Determine the [X, Y] coordinate at the center of the cell enclosing the given text.  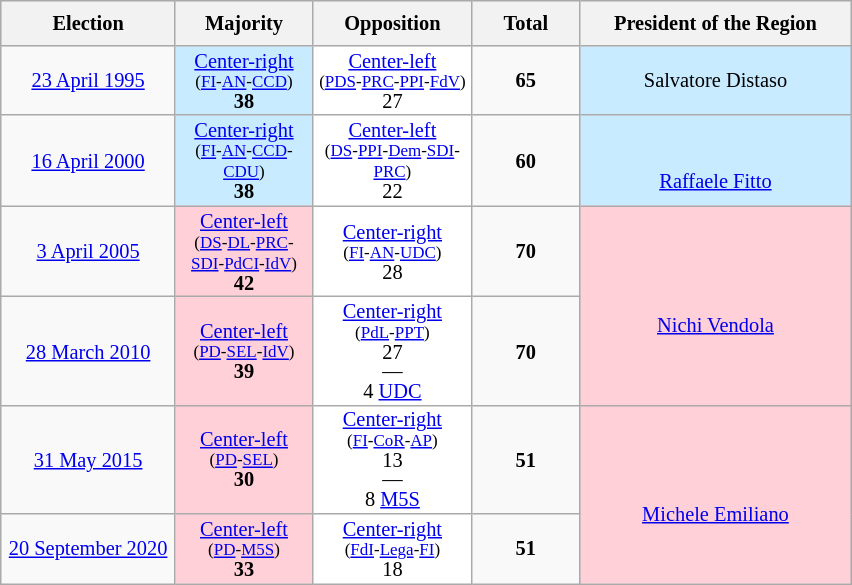
Center-left(PDS-PRC-PPI-FdV)27 [393, 80]
60 [526, 160]
Nichi Vendola [715, 306]
28 March 2010 [88, 350]
President of the Region [715, 22]
Center-right(FdI-Lega-FI)18 [393, 549]
Center-right(FI-CoR-AP)13—8 M5S [393, 460]
Salvatore Distaso [715, 80]
Majority [244, 22]
65 [526, 80]
Center-left(DS-DL-PRC-SDI-PdCI-IdV)42 [244, 252]
Center-left(PD-SEL-IdV)39 [244, 350]
Raffaele Fitto [715, 160]
Center-left(DS-PPI-Dem-SDI-PRC)22 [393, 160]
23 April 1995 [88, 80]
Center-right(FI-AN-UDC)28 [393, 252]
Center-left(PD-M5S)33 [244, 549]
Michele Emiliano [715, 494]
Center-right(PdL-PPT)27—4 UDC [393, 350]
3 April 2005 [88, 252]
Center-right(FI-AN-CCD-CDU)38 [244, 160]
Election [88, 22]
Center-right(FI-AN-CCD)38 [244, 80]
Center-left(PD-SEL)30 [244, 460]
31 May 2015 [88, 460]
Opposition [393, 22]
Total [526, 22]
16 April 2000 [88, 160]
20 September 2020 [88, 549]
